Identify which cell holds the provided text, then report its (X, Y) central coordinate. 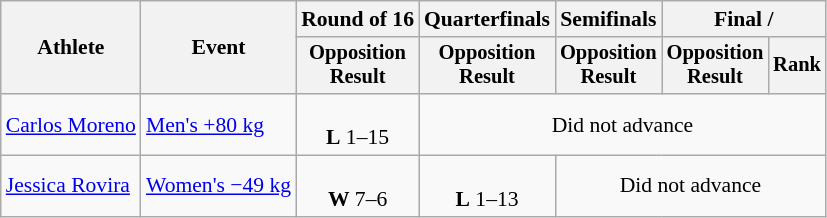
Jessica Rovira (71, 186)
Event (218, 48)
Athlete (71, 48)
Round of 16 (358, 19)
Final / (744, 19)
L 1–15 (358, 124)
Rank (797, 66)
Semifinals (608, 19)
Quarterfinals (487, 19)
Women's −49 kg (218, 186)
Men's +80 kg (218, 124)
Carlos Moreno (71, 124)
W 7–6 (358, 186)
L 1–13 (487, 186)
